Scan for the cell matching the given text and deliver its (x, y) coordinate at center. 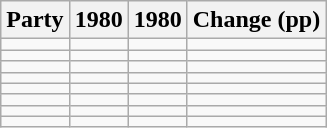
Change (pp) (256, 20)
Party (35, 20)
